Pinpoint the cell where the given text exists, returning its [x, y] midpoint coordinate. 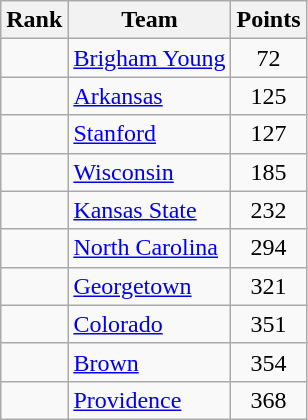
Kansas State [150, 210]
Colorado [150, 324]
Stanford [150, 134]
185 [268, 172]
354 [268, 362]
Wisconsin [150, 172]
294 [268, 248]
127 [268, 134]
125 [268, 96]
Arkansas [150, 96]
368 [268, 400]
Rank [34, 20]
351 [268, 324]
232 [268, 210]
North Carolina [150, 248]
Team [150, 20]
Brown [150, 362]
Brigham Young [150, 58]
Providence [150, 400]
321 [268, 286]
72 [268, 58]
Points [268, 20]
Georgetown [150, 286]
